Return the [X, Y] coordinate for the center point of the cell that contains the specified text.  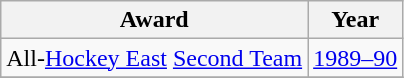
1989–90 [356, 58]
Year [356, 20]
Award [154, 20]
All-Hockey East Second Team [154, 58]
